Extract the [x, y] coordinate from the center of the cell holding the provided text.  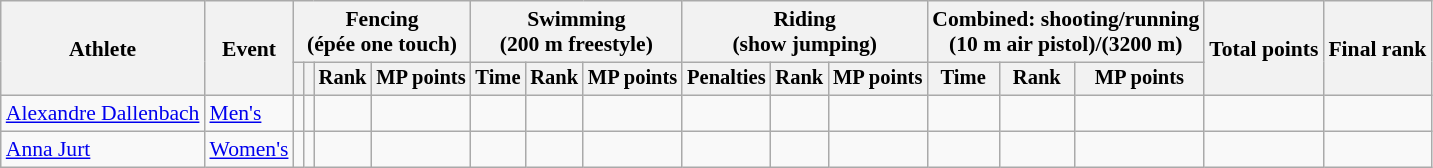
Men's [248, 114]
Athlete [103, 48]
Final rank [1377, 48]
Total points [1264, 48]
Fencing(épée one touch) [382, 32]
Alexandre Dallenbach [103, 114]
Women's [248, 150]
Anna Jurt [103, 150]
Riding(show jumping) [804, 32]
Swimming(200 m freestyle) [577, 32]
Penalties [726, 79]
Event [248, 48]
Combined: shooting/running(10 m air pistol)/(3200 m) [1066, 32]
